Locate the cell with the specified text and output its (x, y) center coordinate. 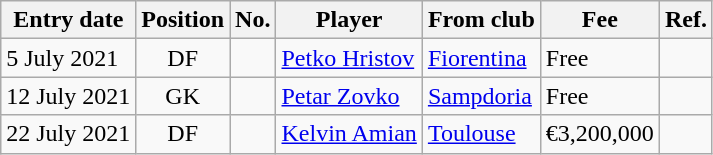
22 July 2021 (68, 134)
Fiorentina (481, 58)
Position (183, 20)
GK (183, 96)
Sampdoria (481, 96)
Toulouse (481, 134)
Fee (600, 20)
€3,200,000 (600, 134)
12 July 2021 (68, 96)
Kelvin Amian (349, 134)
Petar Zovko (349, 96)
5 July 2021 (68, 58)
Entry date (68, 20)
Player (349, 20)
From club (481, 20)
No. (253, 20)
Petko Hristov (349, 58)
Ref. (686, 20)
